Search for the cell housing the specified text and yield its [X, Y] center coordinate. 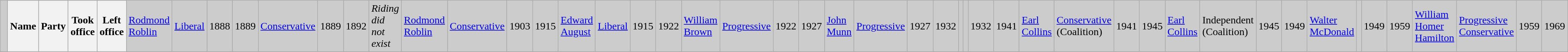
1888 [219, 26]
Progressive Conservative [1487, 26]
Conservative (Coalition) [1084, 26]
Party [53, 26]
Name [23, 26]
Left office [112, 26]
William Brown [700, 26]
John Munn [839, 26]
Independent (Coalition) [1228, 26]
Riding did not exist [385, 26]
1903 [520, 26]
1969 [1555, 26]
William Homer Hamilton [1435, 26]
Took office [82, 26]
Walter McDonald [1332, 26]
1892 [356, 26]
Edward August [577, 26]
